Capture the cell that displays the provided text and extract its [X, Y] central coordinate. 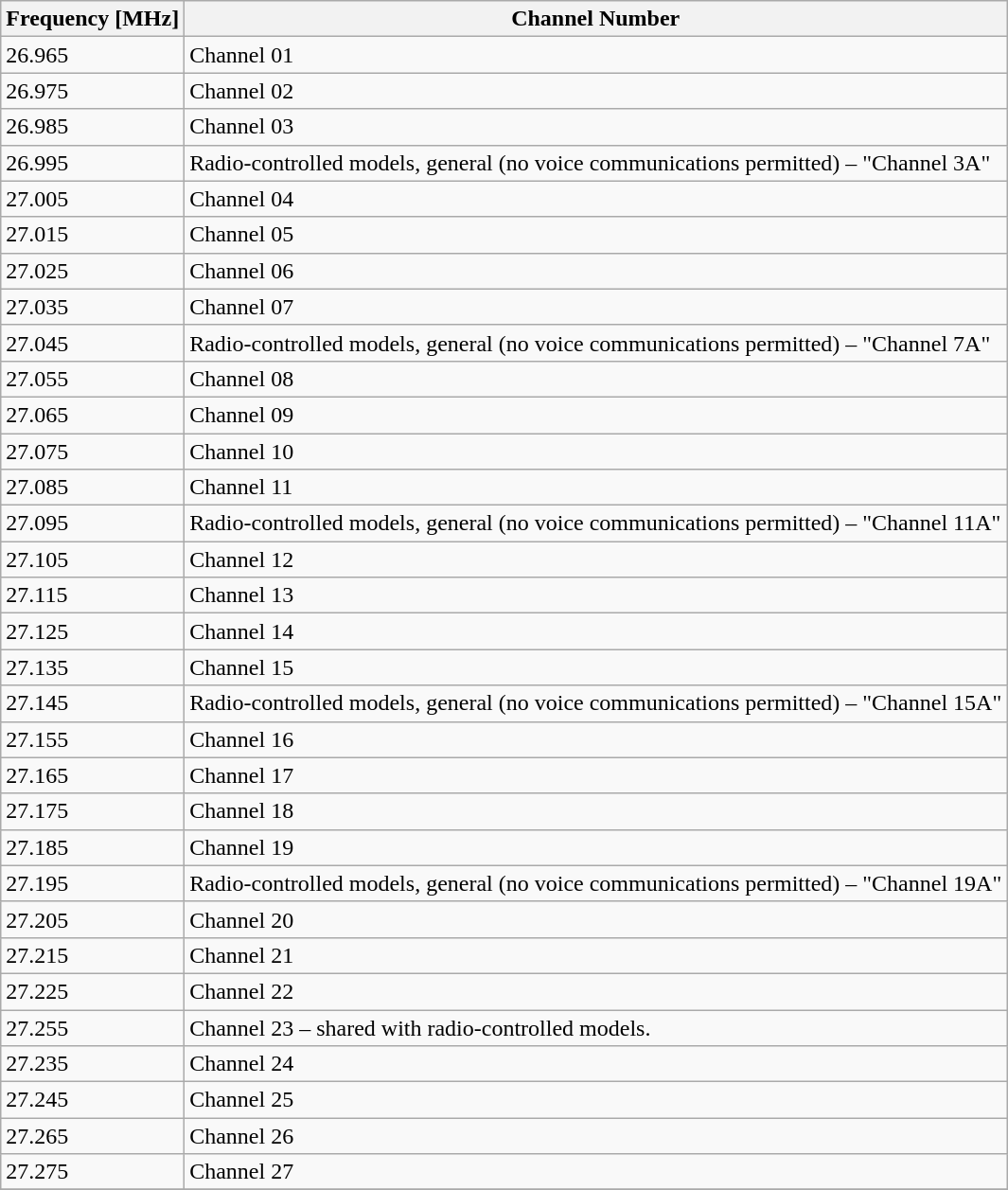
Channel 27 [596, 1172]
27.125 [93, 631]
27.175 [93, 811]
Channel 08 [596, 379]
27.275 [93, 1172]
Channel 09 [596, 415]
27.145 [93, 703]
Channel 20 [596, 919]
27.055 [93, 379]
Channel 07 [596, 307]
Channel 12 [596, 559]
27.105 [93, 559]
Channel 11 [596, 488]
Radio-controlled models, general (no voice communications permitted) – "Channel 3A" [596, 163]
27.155 [93, 739]
Channel 14 [596, 631]
Channel 03 [596, 127]
Channel 24 [596, 1064]
Channel 13 [596, 595]
Channel 25 [596, 1100]
27.245 [93, 1100]
Channel 01 [596, 55]
27.235 [93, 1064]
Radio-controlled models, general (no voice communications permitted) – "Channel 7A" [596, 343]
27.255 [93, 1027]
27.205 [93, 919]
27.045 [93, 343]
26.975 [93, 91]
27.025 [93, 271]
27.165 [93, 775]
Channel 22 [596, 991]
Radio-controlled models, general (no voice communications permitted) – "Channel 11A" [596, 524]
Channel 04 [596, 199]
27.115 [93, 595]
Radio-controlled models, general (no voice communications permitted) – "Channel 19A" [596, 883]
Channel 15 [596, 667]
27.225 [93, 991]
27.005 [93, 199]
26.965 [93, 55]
27.215 [93, 955]
27.095 [93, 524]
27.075 [93, 452]
Channel 17 [596, 775]
Channel 21 [596, 955]
Channel 16 [596, 739]
27.265 [93, 1136]
Channel 02 [596, 91]
Channel Number [596, 19]
27.135 [93, 667]
Channel 18 [596, 811]
27.015 [93, 235]
27.035 [93, 307]
Channel 05 [596, 235]
Radio-controlled models, general (no voice communications permitted) – "Channel 15A" [596, 703]
Channel 23 – shared with radio-controlled models. [596, 1027]
Frequency [MHz] [93, 19]
26.995 [93, 163]
Channel 26 [596, 1136]
27.085 [93, 488]
Channel 10 [596, 452]
Channel 19 [596, 847]
27.065 [93, 415]
27.195 [93, 883]
27.185 [93, 847]
Channel 06 [596, 271]
26.985 [93, 127]
